Detect which cell encompasses the target text, then output its [X, Y] center coordinate. 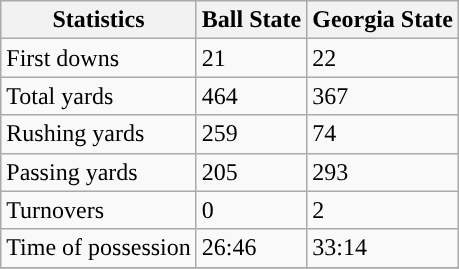
22 [383, 58]
367 [383, 96]
464 [251, 96]
33:14 [383, 248]
293 [383, 172]
0 [251, 210]
Statistics [99, 20]
26:46 [251, 248]
Time of possession [99, 248]
Passing yards [99, 172]
First downs [99, 58]
74 [383, 134]
Georgia State [383, 20]
21 [251, 58]
Rushing yards [99, 134]
Ball State [251, 20]
Total yards [99, 96]
259 [251, 134]
205 [251, 172]
2 [383, 210]
Turnovers [99, 210]
